Provide the [X, Y] coordinate of the cell's center where the given text is located.  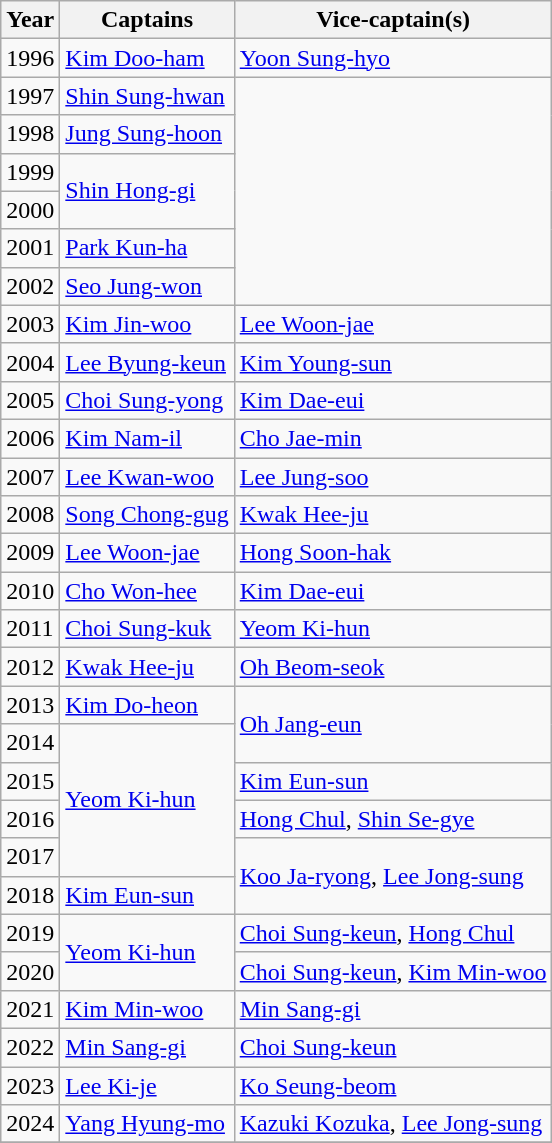
1998 [30, 134]
2021 [30, 1009]
Lee Kwan-woo [147, 477]
Yang Hyung-mo [147, 1124]
Kim Doo-ham [147, 58]
2024 [30, 1124]
2017 [30, 857]
Choi Sung-keun, Kim Min-woo [393, 971]
2016 [30, 819]
Choi Sung-keun, Hong Chul [393, 933]
Lee Jung-soo [393, 477]
2004 [30, 362]
2023 [30, 1085]
Song Chong-gug [147, 515]
2014 [30, 743]
Jung Sung-hoon [147, 134]
2011 [30, 629]
Oh Jang-eun [393, 724]
Koo Ja-ryong, Lee Jong-sung [393, 876]
2003 [30, 324]
1996 [30, 58]
2010 [30, 591]
2013 [30, 705]
2012 [30, 667]
Captains [147, 20]
Shin Sung-hwan [147, 96]
2009 [30, 553]
Oh Beom-seok [393, 667]
Kim Do-heon [147, 705]
Lee Byung-keun [147, 362]
2020 [30, 971]
Year [30, 20]
Kim Young-sun [393, 362]
2006 [30, 438]
Vice-captain(s) [393, 20]
Seo Jung-won [147, 286]
2015 [30, 781]
Cho Jae-min [393, 438]
Kim Nam-il [147, 438]
Cho Won-hee [147, 591]
Hong Soon-hak [393, 553]
Kim Min-woo [147, 1009]
2018 [30, 895]
Shin Hong-gi [147, 191]
Yoon Sung-hyo [393, 58]
1999 [30, 172]
Park Kun-ha [147, 248]
Choi Sung-yong [147, 400]
2000 [30, 210]
Kim Jin-woo [147, 324]
2005 [30, 400]
Choi Sung-keun [393, 1047]
2019 [30, 933]
2022 [30, 1047]
Lee Ki-je [147, 1085]
Hong Chul, Shin Se-gye [393, 819]
2002 [30, 286]
Choi Sung-kuk [147, 629]
2008 [30, 515]
2007 [30, 477]
Kazuki Kozuka, Lee Jong-sung [393, 1124]
2001 [30, 248]
Ko Seung-beom [393, 1085]
1997 [30, 96]
